Search for the cell housing the specified text and yield its [x, y] center coordinate. 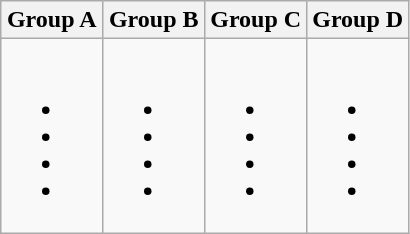
Group B [154, 20]
Group C [256, 20]
Group A [52, 20]
Group D [358, 20]
